Search for the cell housing the specified text and yield its [x, y] center coordinate. 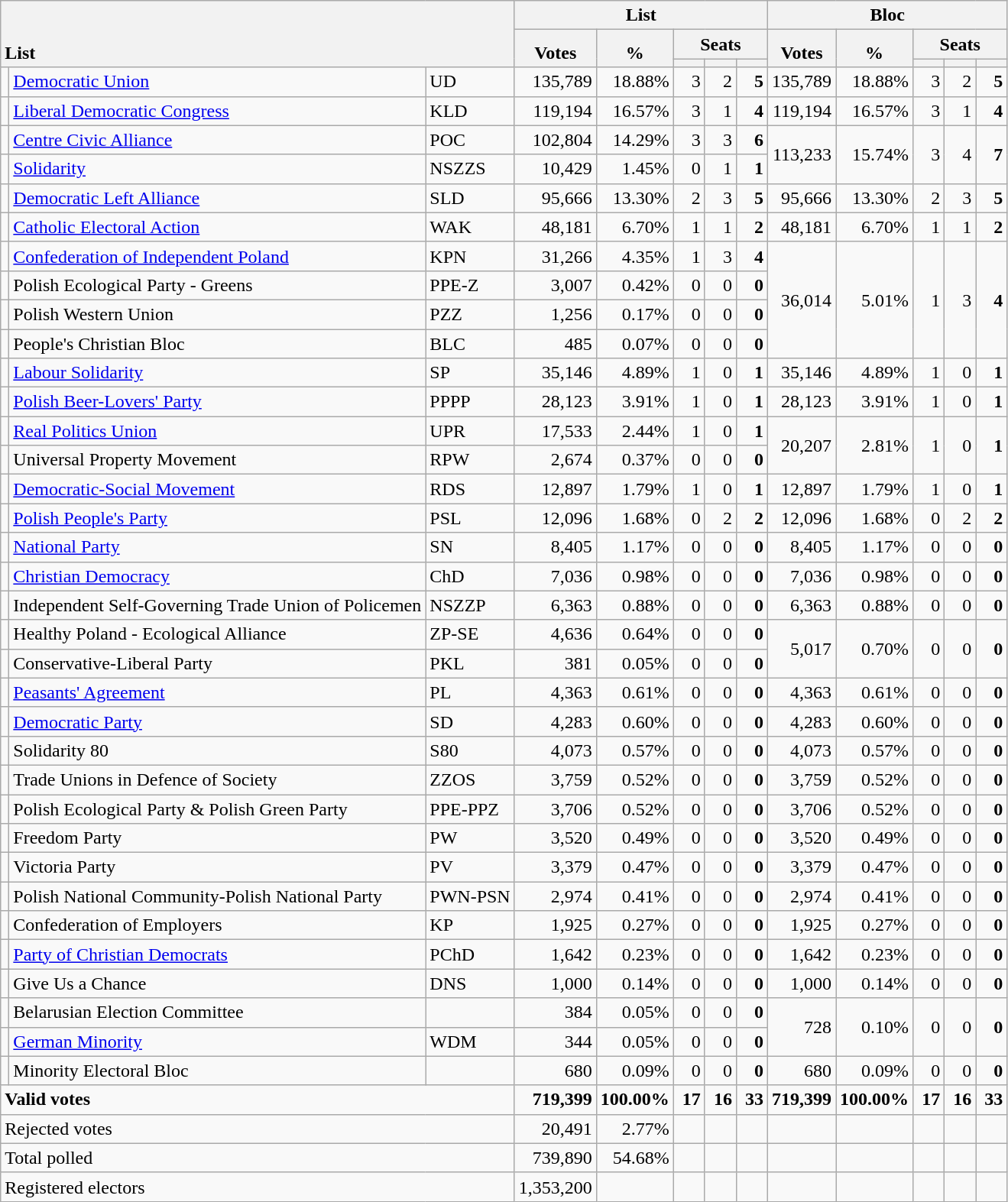
RPW [470, 460]
Peasants' Agreement [217, 692]
PW [470, 838]
PWN-PSN [470, 896]
17,533 [555, 431]
PL [470, 692]
Bloc [888, 15]
15.74% [874, 154]
NSZZP [470, 605]
National Party [217, 547]
1.45% [634, 169]
14.29% [634, 140]
NSZZS [470, 169]
SD [470, 721]
Give Us a Chance [217, 983]
Universal Property Movement [217, 460]
20,491 [555, 1129]
Minority Electoral Bloc [217, 1071]
2.77% [634, 1129]
36,014 [802, 300]
Freedom Party [217, 838]
5,017 [802, 649]
Christian Democracy [217, 576]
Independent Self-Governing Trade Union of Policemen [217, 605]
Labour Solidarity [217, 373]
Healthy Poland - Ecological Alliance [217, 634]
Solidarity [217, 169]
ZZOS [470, 779]
BLC [470, 343]
102,804 [555, 140]
KPN [470, 256]
0.64% [634, 634]
German Minority [217, 1042]
SP [470, 373]
Registered electors [258, 1187]
20,207 [802, 445]
PSL [470, 518]
2.44% [634, 431]
1,353,200 [555, 1187]
Polish People's Party [217, 518]
PPE-Z [470, 285]
113,233 [802, 154]
0.07% [634, 343]
Democratic Union [217, 82]
ZP-SE [470, 634]
Polish National Community-Polish National Party [217, 896]
4.35% [634, 256]
0.17% [634, 314]
POC [470, 140]
ChD [470, 576]
1,256 [555, 314]
S80 [470, 750]
381 [555, 663]
384 [555, 1012]
Real Politics Union [217, 431]
344 [555, 1042]
54.68% [634, 1158]
4,636 [555, 634]
PKL [470, 663]
Trade Unions in Defence of Society [217, 779]
Victoria Party [217, 867]
DNS [470, 983]
10,429 [555, 169]
728 [802, 1027]
485 [555, 343]
Conservative-Liberal Party [217, 663]
Confederation of Independent Poland [217, 256]
31,266 [555, 256]
Centre Civic Alliance [217, 140]
Party of Christian Democrats [217, 954]
KP [470, 925]
Solidarity 80 [217, 750]
0.70% [874, 649]
Polish Ecological Party & Polish Green Party [217, 809]
Confederation of Employers [217, 925]
WAK [470, 227]
WDM [470, 1042]
0.37% [634, 460]
People's Christian Bloc [217, 343]
2.81% [874, 445]
0.10% [874, 1027]
Rejected votes [258, 1129]
PV [470, 867]
Valid votes [258, 1100]
Total polled [258, 1158]
PPPP [470, 402]
7 [992, 154]
739,890 [555, 1158]
UD [470, 82]
SLD [470, 198]
Belarusian Election Committee [217, 1012]
PPE-PPZ [470, 809]
2,674 [555, 460]
Polish Beer-Lovers' Party [217, 402]
PZZ [470, 314]
3,007 [555, 285]
Liberal Democratic Congress [217, 111]
0.42% [634, 285]
PChD [470, 954]
Polish Western Union [217, 314]
Polish Ecological Party - Greens [217, 285]
RDS [470, 489]
UPR [470, 431]
Catholic Electoral Action [217, 227]
Democratic-Social Movement [217, 489]
SN [470, 547]
KLD [470, 111]
6 [752, 140]
Democratic Left Alliance [217, 198]
Democratic Party [217, 721]
5.01% [874, 300]
